Identify which cell holds the provided text, then report its [x, y] central coordinate. 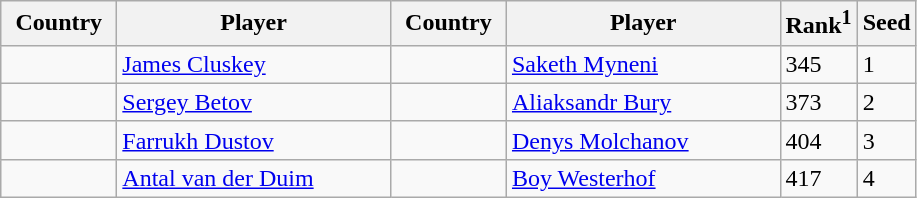
Rank1 [818, 24]
Aliaksandr Bury [643, 102]
Sergey Betov [254, 102]
2 [886, 102]
404 [818, 140]
James Cluskey [254, 64]
Farrukh Dustov [254, 140]
417 [818, 178]
Seed [886, 24]
Saketh Myneni [643, 64]
345 [818, 64]
4 [886, 178]
Denys Molchanov [643, 140]
Antal van der Duim [254, 178]
1 [886, 64]
3 [886, 140]
373 [818, 102]
Boy Westerhof [643, 178]
